Search for the cell housing the specified text and yield its (X, Y) center coordinate. 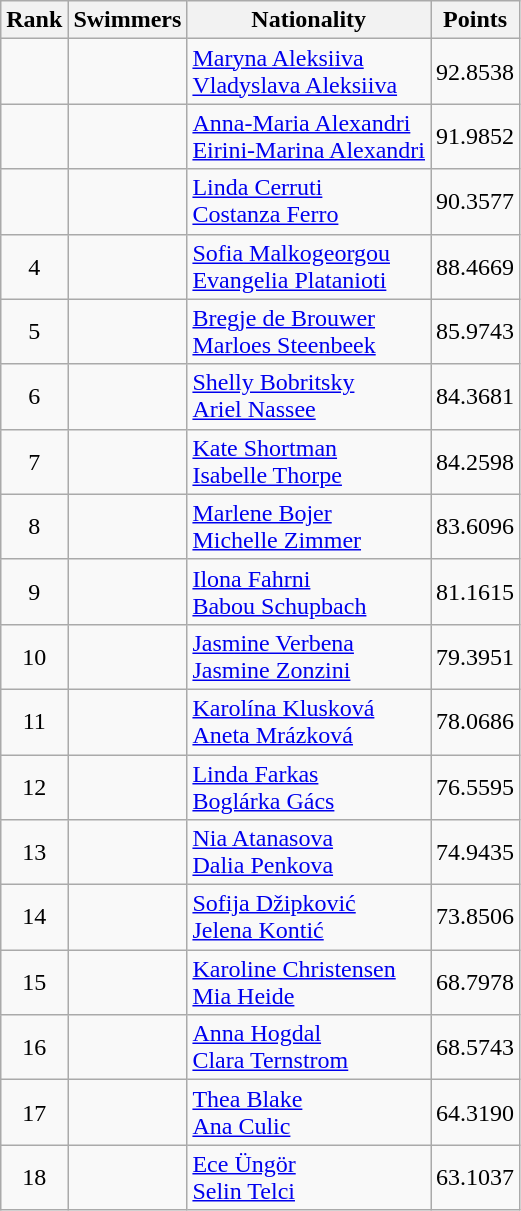
Sofija DžipkovićJelena Kontić (309, 918)
11 (34, 722)
Thea BlakeAna Culic (309, 1112)
84.2598 (476, 462)
Nia AtanasovaDalia Penkova (309, 852)
16 (34, 1048)
Linda FarkasBoglárka Gács (309, 786)
Rank (34, 20)
17 (34, 1112)
68.5743 (476, 1048)
13 (34, 852)
68.7978 (476, 982)
Anna-Maria AlexandriEirini-Marina Alexandri (309, 136)
4 (34, 266)
Nationality (309, 20)
Sofia MalkogeorgouEvangelia Platanioti (309, 266)
15 (34, 982)
Jasmine VerbenaJasmine Zonzini (309, 656)
Swimmers (128, 20)
Anna HogdalClara Ternstrom (309, 1048)
8 (34, 526)
Shelly BobritskyAriel Nassee (309, 396)
Points (476, 20)
63.1037 (476, 1178)
74.9435 (476, 852)
84.3681 (476, 396)
79.3951 (476, 656)
78.0686 (476, 722)
Kate ShortmanIsabelle Thorpe (309, 462)
88.4669 (476, 266)
Karoline ChristensenMia Heide (309, 982)
Marlene BojerMichelle Zimmer (309, 526)
73.8506 (476, 918)
6 (34, 396)
Ece ÜngörSelin Telci (309, 1178)
Bregje de BrouwerMarloes Steenbeek (309, 332)
9 (34, 592)
Maryna AleksiivaVladyslava Aleksiiva (309, 72)
12 (34, 786)
5 (34, 332)
85.9743 (476, 332)
83.6096 (476, 526)
18 (34, 1178)
81.1615 (476, 592)
91.9852 (476, 136)
64.3190 (476, 1112)
Karolína KluskováAneta Mrázková (309, 722)
92.8538 (476, 72)
7 (34, 462)
10 (34, 656)
Ilona FahrniBabou Schupbach (309, 592)
76.5595 (476, 786)
14 (34, 918)
90.3577 (476, 202)
Linda CerrutiCostanza Ferro (309, 202)
